Output the [x, y] coordinate of the center of the cell containing the given text.  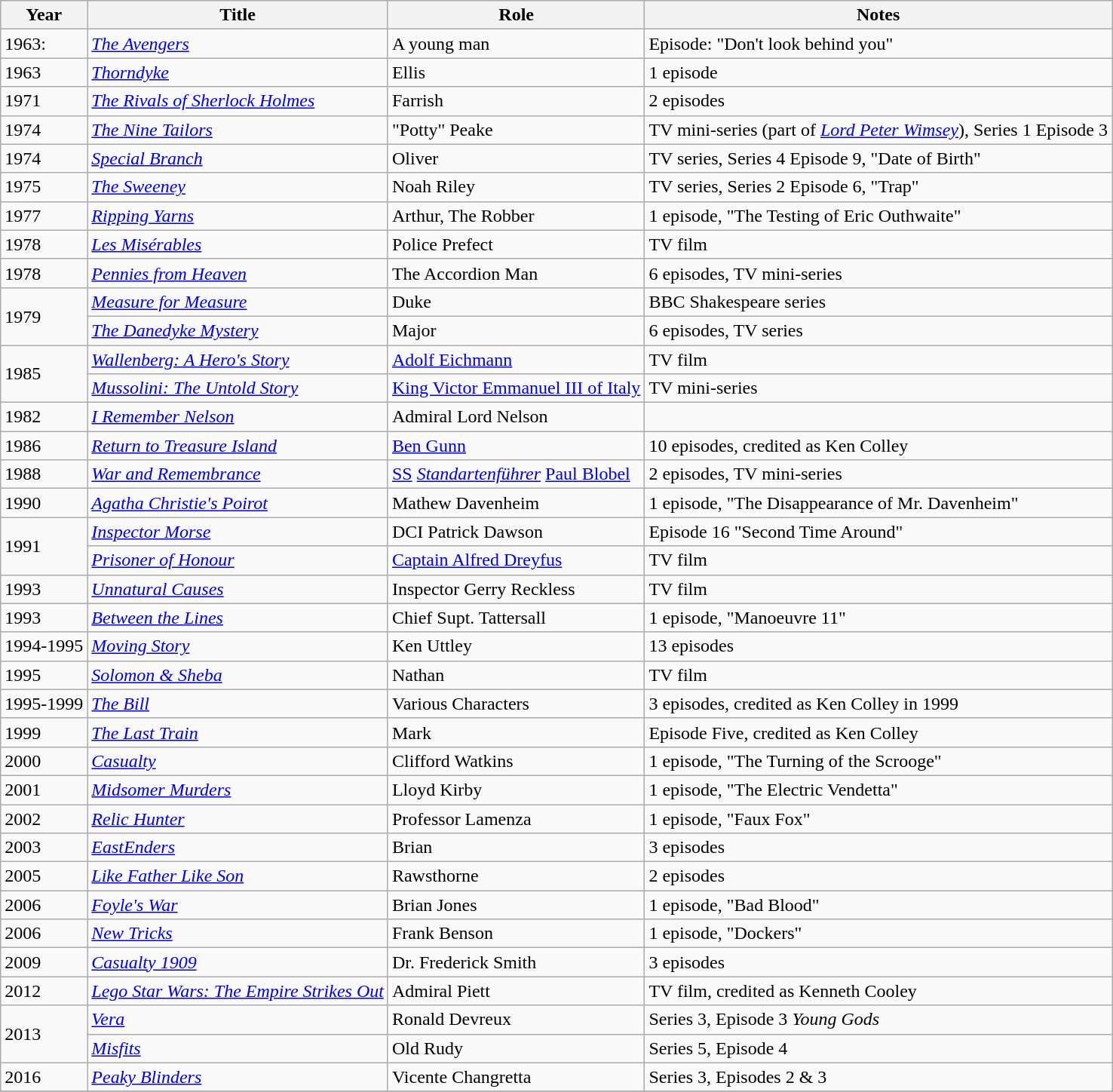
Episode 16 "Second Time Around" [878, 532]
Pennies from Heaven [238, 273]
Role [516, 15]
Old Rudy [516, 1048]
Clifford Watkins [516, 761]
2009 [44, 962]
Vicente Changretta [516, 1077]
Brian [516, 848]
Casualty 1909 [238, 962]
Police Prefect [516, 244]
TV mini-series [878, 388]
DCI Patrick Dawson [516, 532]
1 episode, "Dockers" [878, 934]
Moving Story [238, 646]
Nathan [516, 675]
The Accordion Man [516, 273]
1999 [44, 732]
1985 [44, 374]
Episode: "Don't look behind you" [878, 44]
2005 [44, 876]
6 episodes, TV mini-series [878, 273]
Peaky Blinders [238, 1077]
Inspector Gerry Reckless [516, 589]
The Bill [238, 704]
Captain Alfred Dreyfus [516, 560]
1963: [44, 44]
10 episodes, credited as Ken Colley [878, 446]
Ben Gunn [516, 446]
Brian Jones [516, 905]
Farrish [516, 101]
Lloyd Kirby [516, 790]
Ken Uttley [516, 646]
Title [238, 15]
1 episode, "The Electric Vendetta" [878, 790]
2000 [44, 761]
Various Characters [516, 704]
Adolf Eichmann [516, 360]
1988 [44, 474]
Frank Benson [516, 934]
The Last Train [238, 732]
The Sweeney [238, 187]
1 episode, "The Turning of the Scrooge" [878, 761]
King Victor Emmanuel III of Italy [516, 388]
Professor Lamenza [516, 818]
1982 [44, 417]
1979 [44, 316]
Notes [878, 15]
1991 [44, 546]
2 episodes, TV mini-series [878, 474]
Admiral Lord Nelson [516, 417]
Rawsthorne [516, 876]
Series 5, Episode 4 [878, 1048]
Mark [516, 732]
1994-1995 [44, 646]
Like Father Like Son [238, 876]
Unnatural Causes [238, 589]
Measure for Measure [238, 302]
Arthur, The Robber [516, 216]
BBC Shakespeare series [878, 302]
Major [516, 330]
The Rivals of Sherlock Holmes [238, 101]
Ronald Devreux [516, 1020]
Vera [238, 1020]
Episode Five, credited as Ken Colley [878, 732]
Misfits [238, 1048]
Wallenberg: A Hero's Story [238, 360]
The Nine Tailors [238, 130]
Dr. Frederick Smith [516, 962]
Les Misérables [238, 244]
I Remember Nelson [238, 417]
War and Remembrance [238, 474]
1990 [44, 503]
3 episodes, credited as Ken Colley in 1999 [878, 704]
New Tricks [238, 934]
2001 [44, 790]
TV series, Series 4 Episode 9, "Date of Birth" [878, 158]
Return to Treasure Island [238, 446]
The Danedyke Mystery [238, 330]
Thorndyke [238, 72]
1971 [44, 101]
TV film, credited as Kenneth Cooley [878, 991]
Oliver [516, 158]
Agatha Christie's Poirot [238, 503]
Ellis [516, 72]
1995-1999 [44, 704]
2016 [44, 1077]
The Avengers [238, 44]
Mathew Davenheim [516, 503]
Mussolini: The Untold Story [238, 388]
1 episode [878, 72]
1 episode, "Faux Fox" [878, 818]
Casualty [238, 761]
"Potty" Peake [516, 130]
Admiral Piett [516, 991]
Midsomer Murders [238, 790]
1963 [44, 72]
1995 [44, 675]
EastEnders [238, 848]
Relic Hunter [238, 818]
TV mini-series (part of Lord Peter Wimsey), Series 1 Episode 3 [878, 130]
Series 3, Episodes 2 & 3 [878, 1077]
Prisoner of Honour [238, 560]
2003 [44, 848]
TV series, Series 2 Episode 6, "Trap" [878, 187]
Foyle's War [238, 905]
Chief Supt. Tattersall [516, 618]
Year [44, 15]
6 episodes, TV series [878, 330]
Ripping Yarns [238, 216]
Duke [516, 302]
2002 [44, 818]
Series 3, Episode 3 Young Gods [878, 1020]
1986 [44, 446]
Between the Lines [238, 618]
1 episode, "The Disappearance of Mr. Davenheim" [878, 503]
SS Standartenführer Paul Blobel [516, 474]
13 episodes [878, 646]
2012 [44, 991]
Special Branch [238, 158]
Inspector Morse [238, 532]
1 episode, "Bad Blood" [878, 905]
A young man [516, 44]
1 episode, "Manoeuvre 11" [878, 618]
Lego Star Wars: The Empire Strikes Out [238, 991]
1 episode, "The Testing of Eric Outhwaite" [878, 216]
Noah Riley [516, 187]
Solomon & Sheba [238, 675]
2013 [44, 1034]
1975 [44, 187]
1977 [44, 216]
